Scan for the cell matching the given text and deliver its (X, Y) coordinate at center. 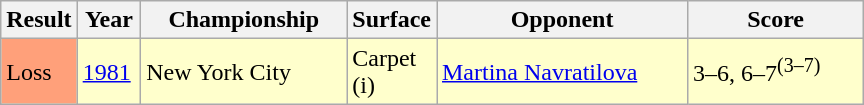
Opponent (562, 20)
Championship (244, 20)
3–6, 6–7(3–7) (776, 72)
Surface (392, 20)
Loss (39, 72)
Year (109, 20)
Martina Navratilova (562, 72)
Carpet (i) (392, 72)
Result (39, 20)
Score (776, 20)
New York City (244, 72)
1981 (109, 72)
